Provide the (x, y) coordinate of the cell's center where the given text is located.  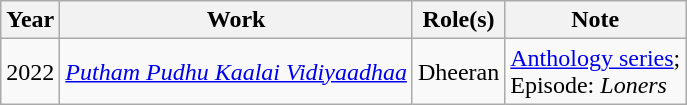
Note (596, 20)
Role(s) (458, 20)
Anthology series;Episode: Loners (596, 72)
Putham Pudhu Kaalai Vidiyaadhaa (236, 72)
Work (236, 20)
Dheeran (458, 72)
Year (30, 20)
2022 (30, 72)
